From the cell containing the given text, extract its center point as [X, Y] coordinate. 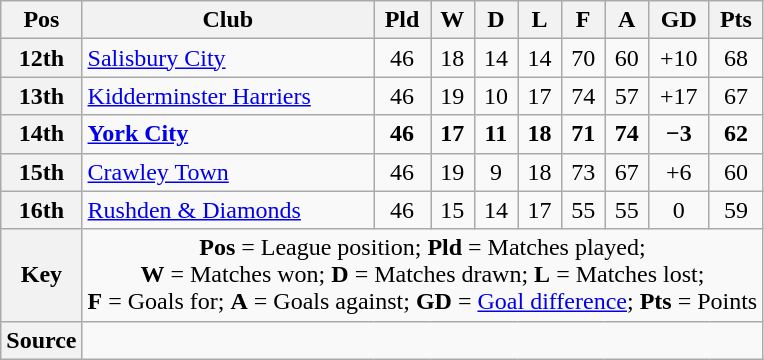
68 [736, 58]
Salisbury City [228, 58]
−3 [679, 134]
D [496, 20]
W [452, 20]
62 [736, 134]
15th [42, 172]
F [583, 20]
59 [736, 210]
11 [496, 134]
Club [228, 20]
15 [452, 210]
16th [42, 210]
Key [42, 275]
Crawley Town [228, 172]
71 [583, 134]
9 [496, 172]
A [627, 20]
+10 [679, 58]
70 [583, 58]
GD [679, 20]
Pos [42, 20]
Rushden & Diamonds [228, 210]
L [540, 20]
Pld [402, 20]
Pts [736, 20]
13th [42, 96]
+17 [679, 96]
York City [228, 134]
+6 [679, 172]
14th [42, 134]
Kidderminster Harriers [228, 96]
Source [42, 340]
57 [627, 96]
12th [42, 58]
10 [496, 96]
0 [679, 210]
73 [583, 172]
